Determine the (X, Y) coordinate at the center of the cell enclosing the given text.  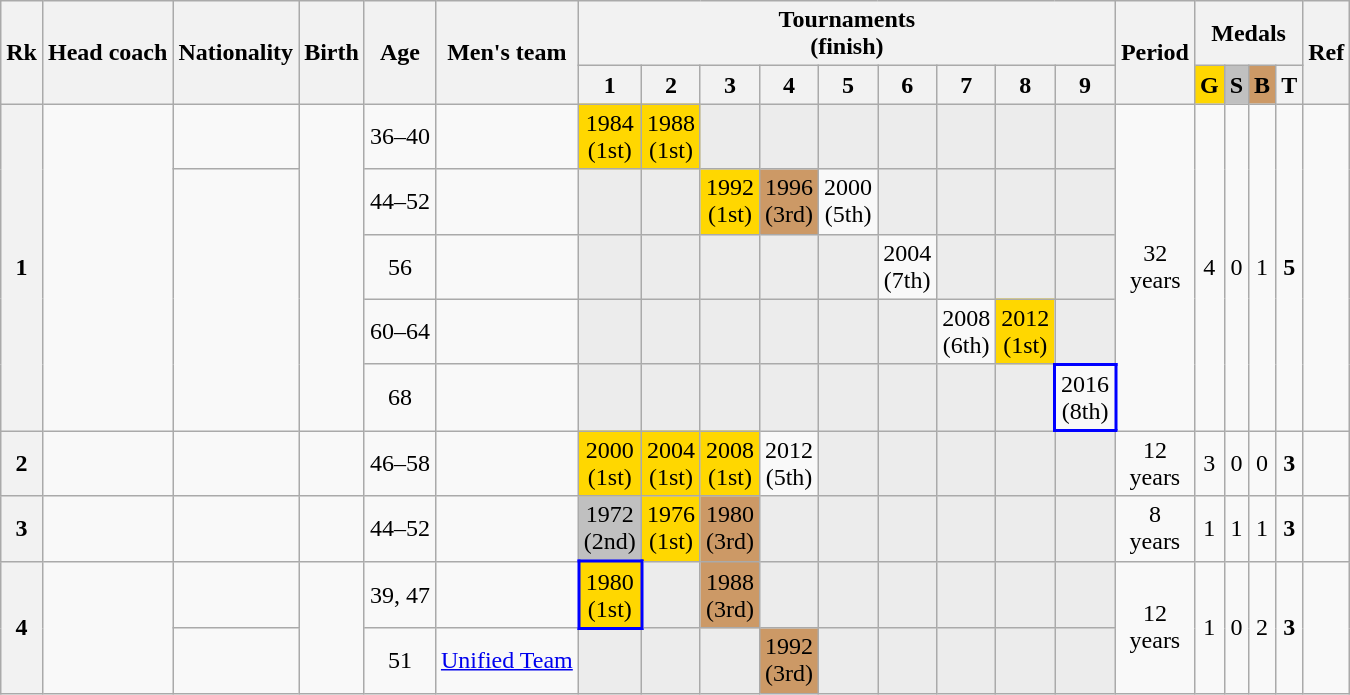
1988(3rd) (730, 596)
Nationality (236, 52)
Age (400, 52)
Period (1154, 52)
2004(7th) (908, 266)
60–64 (400, 332)
B (1262, 85)
1972(2nd) (610, 529)
2012(1st) (1026, 332)
46–58 (400, 464)
Birth (332, 52)
2004(1st) (670, 464)
39, 47 (400, 596)
Unified Team (506, 660)
68 (400, 398)
1980(1st) (610, 596)
32years (1154, 268)
Medals (1248, 34)
T (1290, 85)
1988(1st) (670, 136)
2012(5th) (788, 464)
36–40 (400, 136)
8years (1154, 529)
2000(5th) (848, 202)
1984(1st) (610, 136)
1992(1st) (730, 202)
Ref (1326, 52)
S (1236, 85)
Men's team (506, 52)
7 (966, 85)
1976(1st) (670, 529)
9 (1086, 85)
Head coach (107, 52)
2008(6th) (966, 332)
1996(3rd) (788, 202)
1980(3rd) (730, 529)
2016(8th) (1086, 398)
56 (400, 266)
6 (908, 85)
G (1209, 85)
2008(1st) (730, 464)
8 (1026, 85)
51 (400, 660)
Tournaments(finish) (846, 34)
2000(1st) (610, 464)
1992(3rd) (788, 660)
Rk (22, 52)
